Locate the cell with the specified text and output its (x, y) center coordinate. 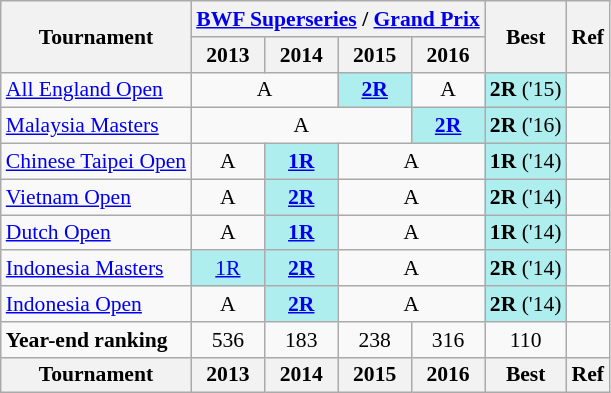
Indonesia Open (96, 304)
536 (228, 340)
316 (448, 340)
Malaysia Masters (96, 126)
238 (374, 340)
BWF Superseries / Grand Prix (338, 19)
Indonesia Masters (96, 269)
110 (526, 340)
183 (302, 340)
2R ('15) (526, 90)
Dutch Open (96, 233)
Chinese Taipei Open (96, 162)
All England Open (96, 90)
2R ('16) (526, 126)
Year-end ranking (96, 340)
Vietnam Open (96, 197)
